Identify which cell holds the provided text, then report its (x, y) central coordinate. 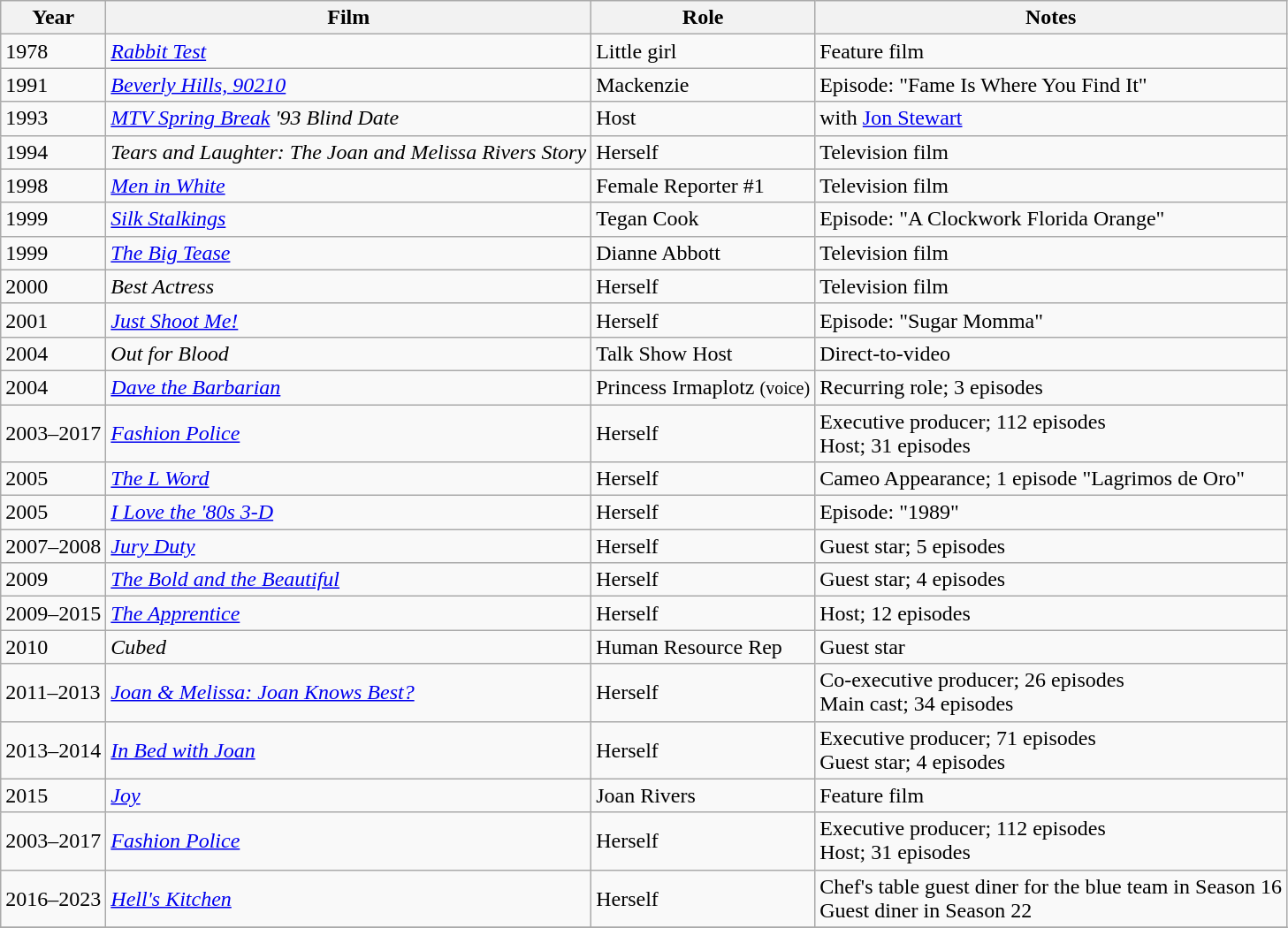
Chef's table guest diner for the blue team in Season 16Guest diner in Season 22 (1051, 898)
Notes (1051, 18)
Year (53, 18)
Little girl (704, 51)
1978 (53, 51)
2009 (53, 580)
2009–2015 (53, 613)
2010 (53, 647)
Guest star; 5 episodes (1051, 546)
Silk Stalkings (348, 219)
Female Reporter #1 (704, 186)
Co-executive producer; 26 episodesMain cast; 34 episodes (1051, 693)
Cameo Appearance; 1 episode "Lagrimos de Oro" (1051, 479)
Human Resource Rep (704, 647)
1998 (53, 186)
Talk Show Host (704, 354)
Princess Irmaplotz (voice) (704, 387)
Episode: "Fame Is Where You Find It" (1051, 85)
In Bed with Joan (348, 749)
I Love the '80s 3-D (348, 513)
Film (348, 18)
1994 (53, 152)
2013–2014 (53, 749)
The Bold and the Beautiful (348, 580)
Men in White (348, 186)
Recurring role; 3 episodes (1051, 387)
Just Shoot Me! (348, 320)
Host; 12 episodes (1051, 613)
2001 (53, 320)
Rabbit Test (348, 51)
Hell's Kitchen (348, 898)
Episode: "1989" (1051, 513)
Joy (348, 795)
Guest star; 4 episodes (1051, 580)
Joan & Melissa: Joan Knows Best? (348, 693)
2007–2008 (53, 546)
Episode: "Sugar Momma" (1051, 320)
Host (704, 118)
Guest star (1051, 647)
2016–2023 (53, 898)
1993 (53, 118)
Dave the Barbarian (348, 387)
2011–2013 (53, 693)
Mackenzie (704, 85)
Beverly Hills, 90210 (348, 85)
1991 (53, 85)
Out for Blood (348, 354)
Executive producer; 71 episodesGuest star; 4 episodes (1051, 749)
Tears and Laughter: The Joan and Melissa Rivers Story (348, 152)
Dianne Abbott (704, 253)
Cubed (348, 647)
The L Word (348, 479)
The Apprentice (348, 613)
2000 (53, 286)
Best Actress (348, 286)
MTV Spring Break '93 Blind Date (348, 118)
2015 (53, 795)
Joan Rivers (704, 795)
Episode: "A Clockwork Florida Orange" (1051, 219)
Role (704, 18)
Tegan Cook (704, 219)
Direct-to-video (1051, 354)
with Jon Stewart (1051, 118)
The Big Tease (348, 253)
Jury Duty (348, 546)
